Detect which cell encompasses the target text, then output its (x, y) center coordinate. 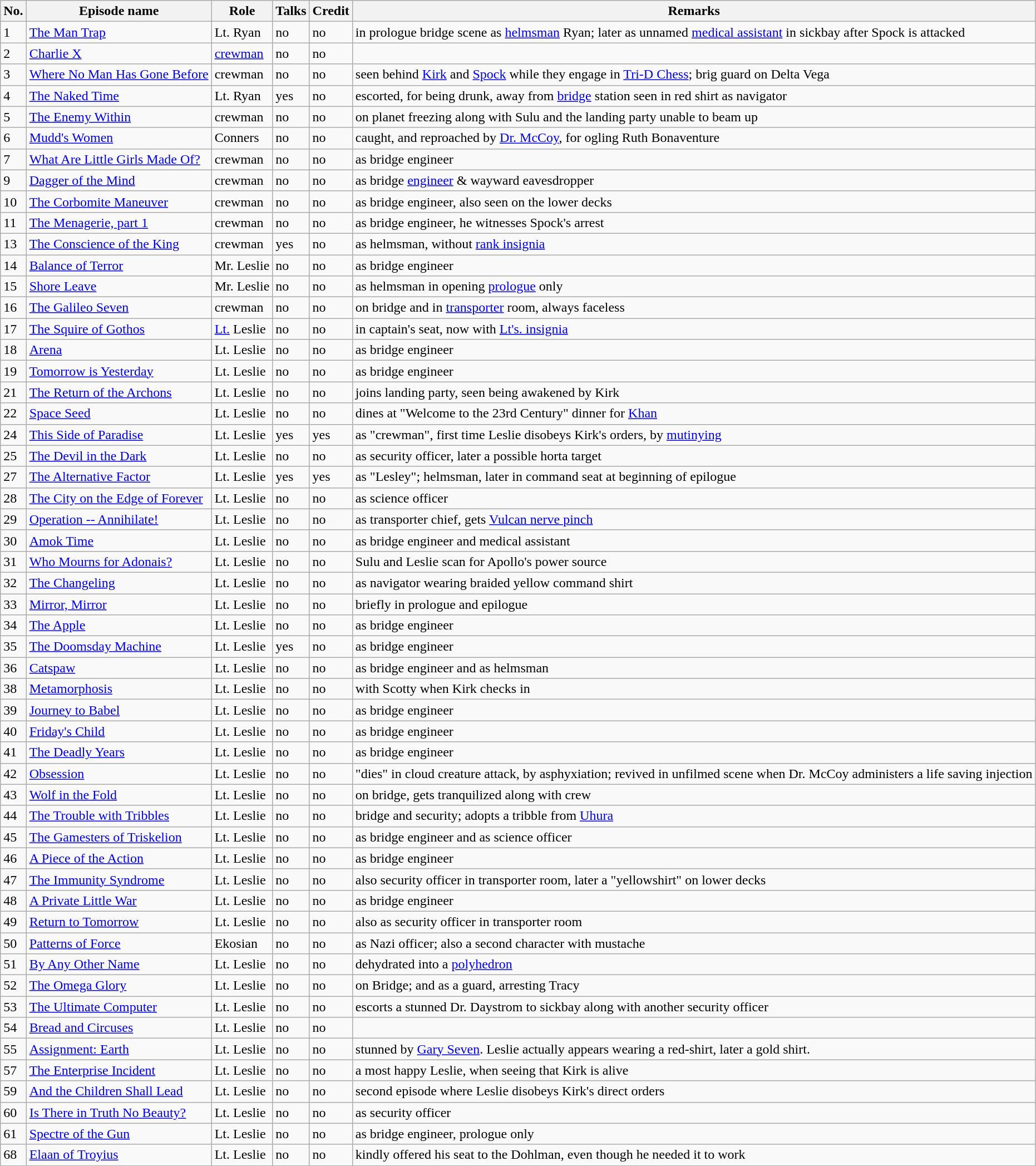
9 (13, 180)
27 (13, 477)
Mirror, Mirror (119, 604)
60 (13, 1113)
Obsession (119, 774)
7 (13, 159)
as bridge engineer and as science officer (694, 837)
35 (13, 647)
on bridge and in transporter room, always faceless (694, 308)
as "crewman", first time Leslie disobeys Kirk's orders, by mutinying (694, 435)
6 (13, 138)
43 (13, 795)
as transporter chief, gets Vulcan nerve pinch (694, 519)
Is There in Truth No Beauty? (119, 1113)
Metamorphosis (119, 689)
51 (13, 965)
The Gamesters of Triskelion (119, 837)
5 (13, 117)
39 (13, 710)
The Apple (119, 626)
22 (13, 414)
Sulu and Leslie scan for Apollo's power source (694, 562)
61 (13, 1134)
Return to Tomorrow (119, 922)
The Omega Glory (119, 986)
Arena (119, 350)
3 (13, 75)
11 (13, 223)
16 (13, 308)
A Private Little War (119, 901)
as navigator wearing braided yellow command shirt (694, 583)
Tomorrow is Yesterday (119, 371)
The Immunity Syndrome (119, 879)
as security officer, later a possible horta target (694, 456)
38 (13, 689)
on planet freezing along with Sulu and the landing party unable to beam up (694, 117)
The Enemy Within (119, 117)
50 (13, 943)
The Trouble with Tribbles (119, 816)
"dies" in cloud creature attack, by asphyxiation; revived in unfilmed scene when Dr. McCoy administers a life saving injection (694, 774)
as bridge engineer, he witnesses Spock's arrest (694, 223)
52 (13, 986)
And the Children Shall Lead (119, 1091)
as helmsman, without rank insignia (694, 244)
Wolf in the Fold (119, 795)
33 (13, 604)
49 (13, 922)
Spectre of the Gun (119, 1134)
as "Lesley"; helmsman, later in command seat at beginning of epilogue (694, 477)
What Are Little Girls Made Of? (119, 159)
Mudd's Women (119, 138)
on bridge, gets tranquilized along with crew (694, 795)
as bridge engineer & wayward eavesdropper (694, 180)
10 (13, 201)
Ekosian (242, 943)
57 (13, 1070)
29 (13, 519)
as bridge engineer and medical assistant (694, 540)
45 (13, 837)
Credit (330, 11)
Space Seed (119, 414)
Dagger of the Mind (119, 180)
Friday's Child (119, 731)
kindly offered his seat to the Dohlman, even though he needed it to work (694, 1155)
Bread and Circuses (119, 1028)
in captain's seat, now with Lt's. insignia (694, 329)
The Corbomite Maneuver (119, 201)
The Conscience of the King (119, 244)
The Man Trap (119, 32)
Who Mourns for Adonais? (119, 562)
Shore Leave (119, 287)
as bridge engineer, prologue only (694, 1134)
1 (13, 32)
42 (13, 774)
a most happy Leslie, when seeing that Kirk is alive (694, 1070)
dines at "Welcome to the 23rd Century" dinner for Khan (694, 414)
The City on the Edge of Forever (119, 498)
41 (13, 752)
This Side of Paradise (119, 435)
The Ultimate Computer (119, 1007)
Journey to Babel (119, 710)
The Naked Time (119, 96)
Charlie X (119, 53)
48 (13, 901)
as helmsman in opening prologue only (694, 287)
14 (13, 265)
Elaan of Troyius (119, 1155)
as science officer (694, 498)
The Alternative Factor (119, 477)
59 (13, 1091)
as Nazi officer; also a second character with mustache (694, 943)
30 (13, 540)
32 (13, 583)
caught, and reproached by Dr. McCoy, for ogling Ruth Bonaventure (694, 138)
joins landing party, seen being awakened by Kirk (694, 392)
Talks (291, 11)
31 (13, 562)
as security officer (694, 1113)
55 (13, 1049)
The Return of the Archons (119, 392)
53 (13, 1007)
4 (13, 96)
The Changeling (119, 583)
Assignment: Earth (119, 1049)
second episode where Leslie disobeys Kirk's direct orders (694, 1091)
54 (13, 1028)
Role (242, 11)
40 (13, 731)
as bridge engineer and as helmsman (694, 668)
The Devil in the Dark (119, 456)
escorted, for being drunk, away from bridge station seen in red shirt as navigator (694, 96)
The Doomsday Machine (119, 647)
15 (13, 287)
36 (13, 668)
25 (13, 456)
The Squire of Gothos (119, 329)
A Piece of the Action (119, 858)
The Enterprise Incident (119, 1070)
briefly in prologue and epilogue (694, 604)
68 (13, 1155)
The Deadly Years (119, 752)
21 (13, 392)
Patterns of Force (119, 943)
19 (13, 371)
Balance of Terror (119, 265)
13 (13, 244)
stunned by Gary Seven. Leslie actually appears wearing a red-shirt, later a gold shirt. (694, 1049)
Where No Man Has Gone Before (119, 75)
dehydrated into a polyhedron (694, 965)
Operation -- Annihilate! (119, 519)
Episode name (119, 11)
Catspaw (119, 668)
24 (13, 435)
Amok Time (119, 540)
The Galileo Seven (119, 308)
on Bridge; and as a guard, arresting Tracy (694, 986)
No. (13, 11)
47 (13, 879)
2 (13, 53)
46 (13, 858)
18 (13, 350)
with Scotty when Kirk checks in (694, 689)
bridge and security; adopts a tribble from Uhura (694, 816)
By Any Other Name (119, 965)
34 (13, 626)
seen behind Kirk and Spock while they engage in Tri-D Chess; brig guard on Delta Vega (694, 75)
The Menagerie, part 1 (119, 223)
Conners (242, 138)
as bridge engineer, also seen on the lower decks (694, 201)
28 (13, 498)
17 (13, 329)
escorts a stunned Dr. Daystrom to sickbay along with another security officer (694, 1007)
Remarks (694, 11)
in prologue bridge scene as helmsman Ryan; later as unnamed medical assistant in sickbay after Spock is attacked (694, 32)
also as security officer in transporter room (694, 922)
44 (13, 816)
also security officer in transporter room, later a "yellowshirt" on lower decks (694, 879)
